From the cell containing the given text, extract its center point as (X, Y) coordinate. 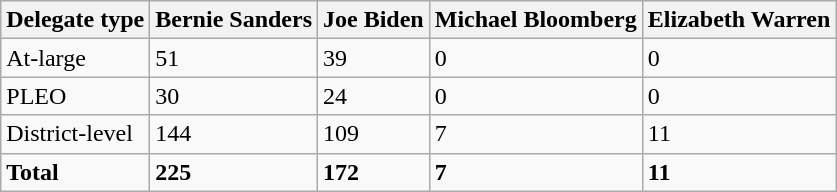
109 (374, 134)
172 (374, 172)
Elizabeth Warren (739, 20)
30 (234, 96)
District-level (76, 134)
39 (374, 58)
Bernie Sanders (234, 20)
51 (234, 58)
144 (234, 134)
Joe Biden (374, 20)
225 (234, 172)
Delegate type (76, 20)
Total (76, 172)
Michael Bloomberg (536, 20)
24 (374, 96)
PLEO (76, 96)
At-large (76, 58)
